Output the (X, Y) coordinate of the center of the cell containing the given text.  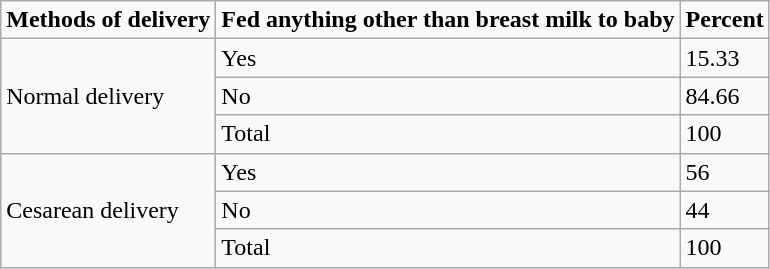
15.33 (724, 58)
84.66 (724, 96)
Cesarean delivery (108, 210)
Percent (724, 20)
56 (724, 172)
Methods of delivery (108, 20)
44 (724, 210)
Normal delivery (108, 96)
Fed anything other than breast milk to baby (448, 20)
